Capture the cell that displays the provided text and extract its [X, Y] central coordinate. 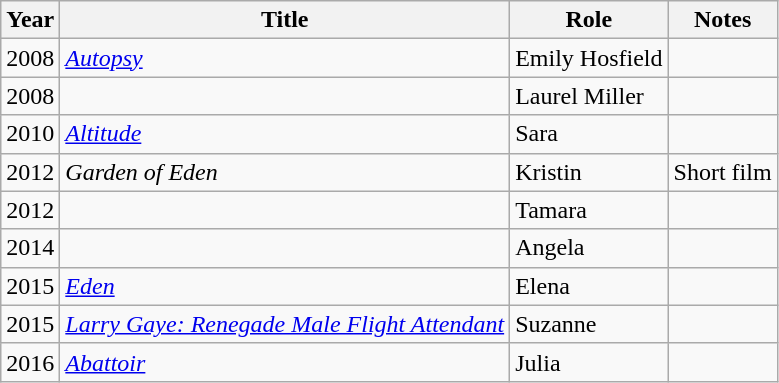
2014 [30, 248]
Larry Gaye: Renegade Male Flight Attendant [285, 324]
Garden of Eden [285, 172]
Year [30, 20]
Elena [589, 286]
Autopsy [285, 58]
Eden [285, 286]
Short film [722, 172]
Emily Hosfield [589, 58]
Suzanne [589, 324]
Angela [589, 248]
2016 [30, 362]
Sara [589, 134]
Role [589, 20]
Laurel Miller [589, 96]
Kristin [589, 172]
Tamara [589, 210]
Altitude [285, 134]
Julia [589, 362]
Notes [722, 20]
Abattoir [285, 362]
Title [285, 20]
2010 [30, 134]
